Output the [X, Y] coordinate of the center of the cell containing the given text.  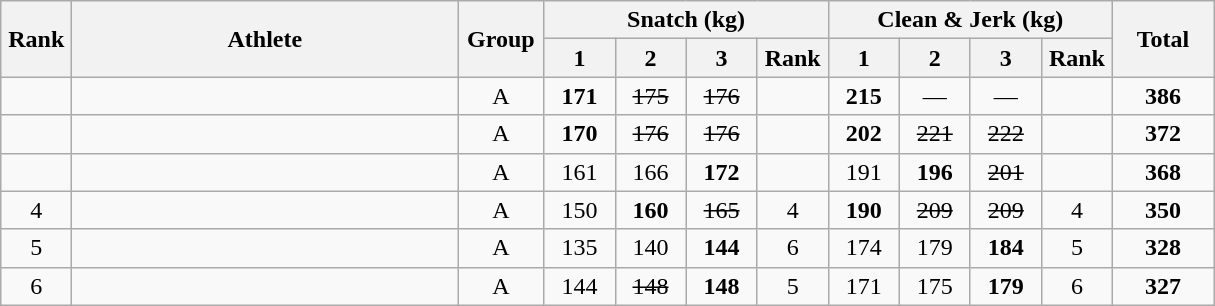
190 [864, 210]
172 [722, 172]
Athlete [265, 39]
201 [1006, 172]
Group [501, 39]
184 [1006, 248]
161 [580, 172]
202 [864, 134]
350 [1162, 210]
165 [722, 210]
Total [1162, 39]
191 [864, 172]
222 [1006, 134]
327 [1162, 286]
170 [580, 134]
166 [650, 172]
386 [1162, 96]
215 [864, 96]
140 [650, 248]
328 [1162, 248]
221 [934, 134]
160 [650, 210]
372 [1162, 134]
368 [1162, 172]
135 [580, 248]
196 [934, 172]
Clean & Jerk (kg) [970, 20]
150 [580, 210]
Snatch (kg) [686, 20]
174 [864, 248]
